Find where the given text appears and provide that cell's center as [X, Y] coordinate. 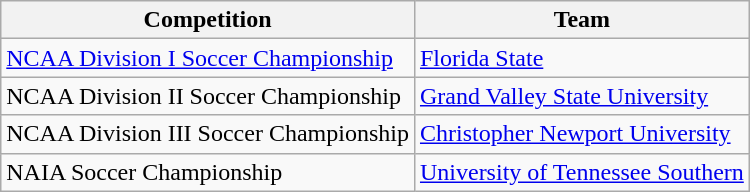
Florida State [582, 58]
Grand Valley State University [582, 96]
NCAA Division III Soccer Championship [208, 134]
Competition [208, 20]
NAIA Soccer Championship [208, 172]
Christopher Newport University [582, 134]
Team [582, 20]
University of Tennessee Southern [582, 172]
NCAA Division I Soccer Championship [208, 58]
NCAA Division II Soccer Championship [208, 96]
